Determine the (x, y) coordinate at the center of the cell enclosing the given text.  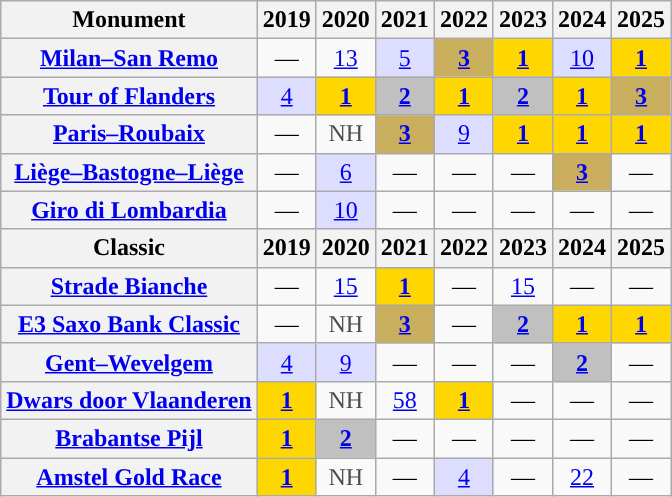
Paris–Roubaix (129, 134)
Tour of Flanders (129, 96)
6 (346, 172)
58 (404, 400)
13 (346, 58)
Giro di Lombardia (129, 210)
22 (582, 477)
Brabantse Pijl (129, 438)
Classic (129, 248)
Milan–San Remo (129, 58)
E3 Saxo Bank Classic (129, 324)
Amstel Gold Race (129, 477)
Gent–Wevelgem (129, 362)
Monument (129, 20)
Dwars door Vlaanderen (129, 400)
Strade Bianche (129, 286)
Liège–Bastogne–Liège (129, 172)
5 (404, 58)
